Detect which cell encompasses the target text, then output its [X, Y] center coordinate. 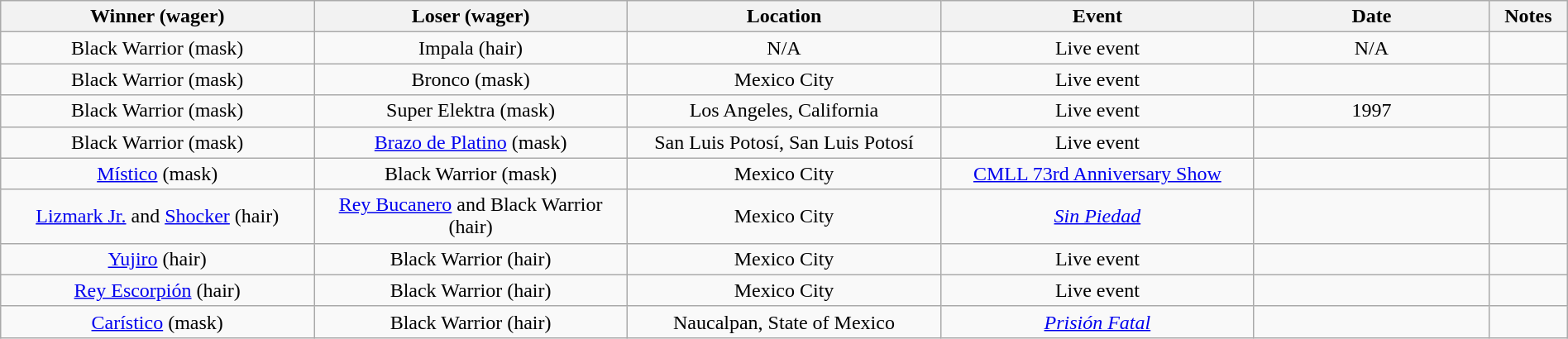
Brazo de Platino (mask) [471, 142]
Winner (wager) [157, 17]
San Luis Potosí, San Luis Potosí [784, 142]
Loser (wager) [471, 17]
Carístico (mask) [157, 322]
Rey Escorpión (hair) [157, 290]
Notes [1528, 17]
Lizmark Jr. and Shocker (hair) [157, 217]
Prisión Fatal [1097, 322]
Impala (hair) [471, 48]
Event [1097, 17]
Los Angeles, California [784, 111]
CMLL 73rd Anniversary Show [1097, 174]
Místico (mask) [157, 174]
1997 [1371, 111]
Sin Piedad [1097, 217]
Rey Bucanero and Black Warrior (hair) [471, 217]
Bronco (mask) [471, 79]
Date [1371, 17]
Super Elektra (mask) [471, 111]
Naucalpan, State of Mexico [784, 322]
Location [784, 17]
Yujiro (hair) [157, 259]
